Search for the cell housing the specified text and yield its (x, y) center coordinate. 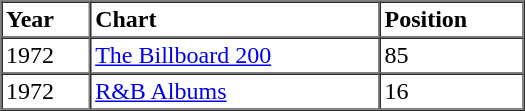
16 (452, 92)
Position (452, 20)
Year (46, 20)
85 (452, 56)
The Billboard 200 (236, 56)
Chart (236, 20)
R&B Albums (236, 92)
